Return the (x, y) coordinate for the center point of the cell that contains the specified text.  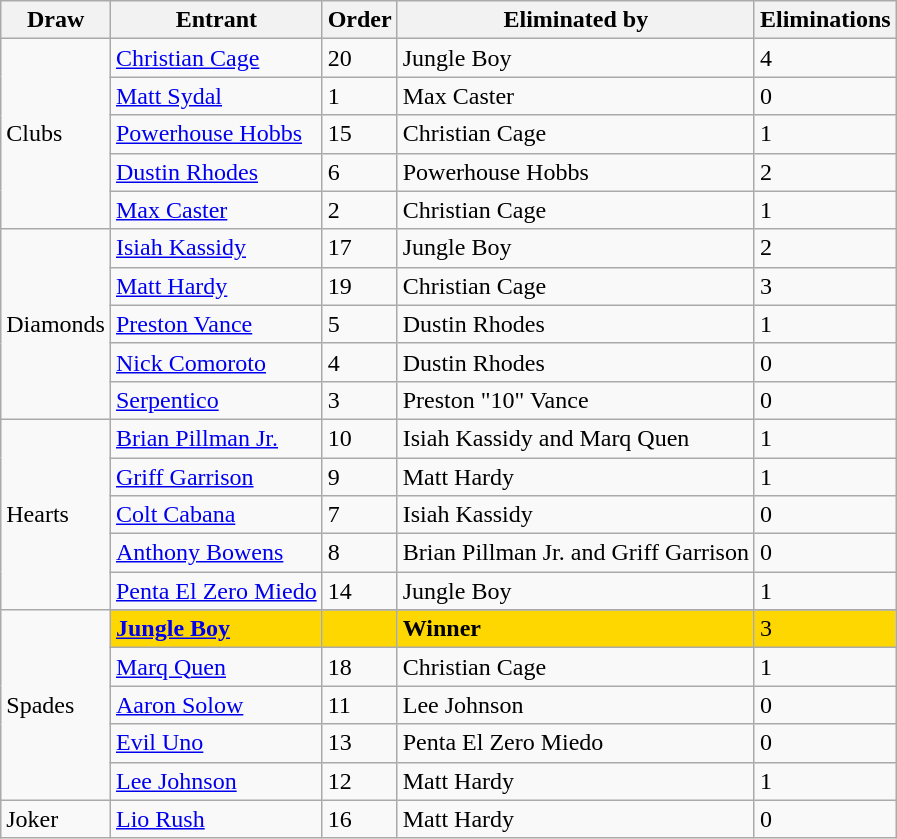
Diamonds (56, 324)
Brian Pillman Jr. (216, 438)
Lio Rush (216, 819)
14 (360, 591)
Winner (576, 629)
Preston Vance (216, 324)
9 (360, 477)
15 (360, 134)
Eliminations (825, 20)
Aaron Solow (216, 705)
Brian Pillman Jr. and Griff Garrison (576, 553)
Joker (56, 819)
8 (360, 553)
Anthony Bowens (216, 553)
11 (360, 705)
10 (360, 438)
Nick Comoroto (216, 362)
Serpentico (216, 400)
Evil Uno (216, 743)
20 (360, 58)
13 (360, 743)
Isiah Kassidy and Marq Quen (576, 438)
Spades (56, 705)
12 (360, 781)
Hearts (56, 514)
Draw (56, 20)
Marq Quen (216, 667)
17 (360, 248)
16 (360, 819)
Preston "10" Vance (576, 400)
Eliminated by (576, 20)
18 (360, 667)
19 (360, 286)
Order (360, 20)
7 (360, 515)
Entrant (216, 20)
Matt Sydal (216, 96)
5 (360, 324)
6 (360, 172)
Colt Cabana (216, 515)
Griff Garrison (216, 477)
Clubs (56, 134)
